Capture the cell that displays the provided text and extract its [x, y] central coordinate. 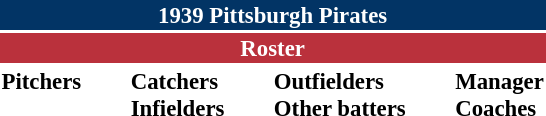
Roster [272, 48]
1939 Pittsburgh Pirates [272, 15]
